Pinpoint the cell where the given text exists, returning its (X, Y) midpoint coordinate. 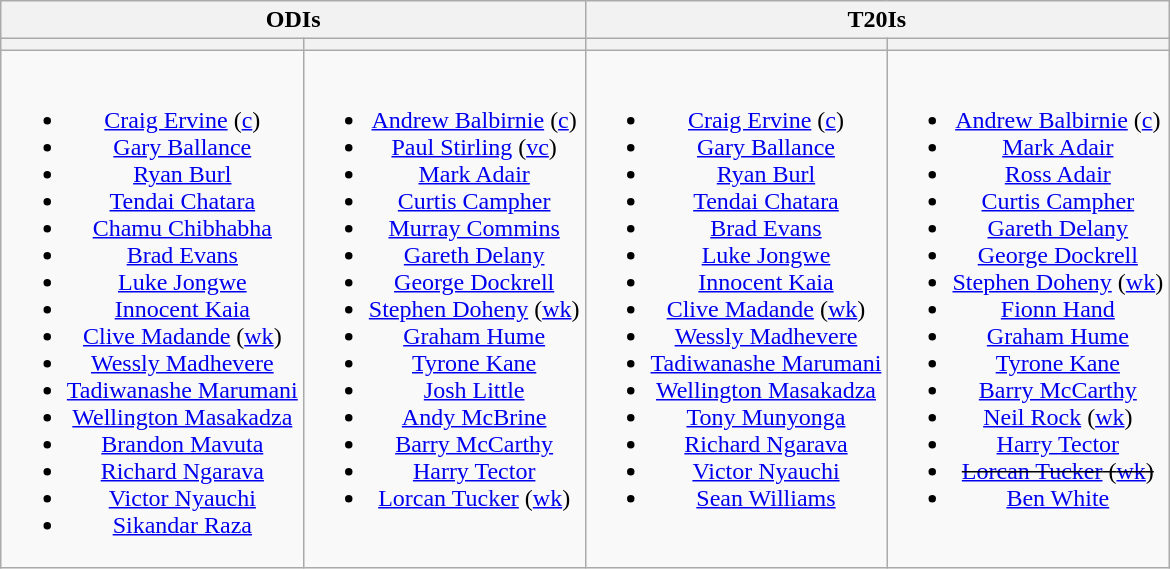
T20Is (877, 20)
ODIs (293, 20)
